From the cell containing the given text, extract its center point as (x, y) coordinate. 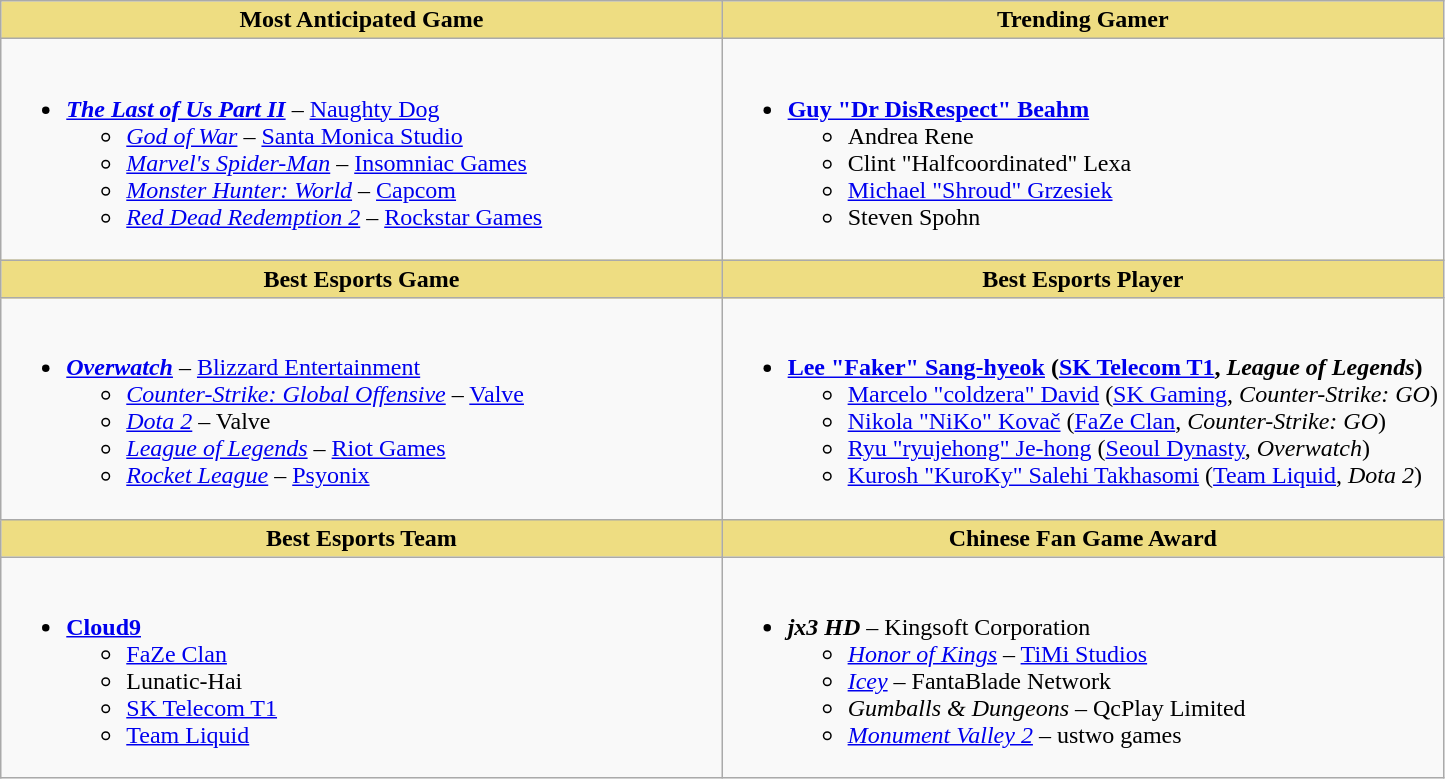
Best Esports Game (362, 279)
Overwatch – Blizzard EntertainmentCounter-Strike: Global Offensive – ValveDota 2 – ValveLeague of Legends – Riot GamesRocket League – Psyonix (362, 408)
Best Esports Player (1082, 279)
Most Anticipated Game (362, 20)
Chinese Fan Game Award (1082, 538)
Guy "Dr DisRespect" BeahmAndrea ReneClint "Halfcoordinated" LexaMichael "Shroud" GrzesiekSteven Spohn (1082, 150)
Trending Gamer (1082, 20)
Best Esports Team (362, 538)
Cloud9FaZe ClanLunatic-HaiSK Telecom T1Team Liquid (362, 668)
